Extract the [X, Y] coordinate from the center of the cell holding the provided text.  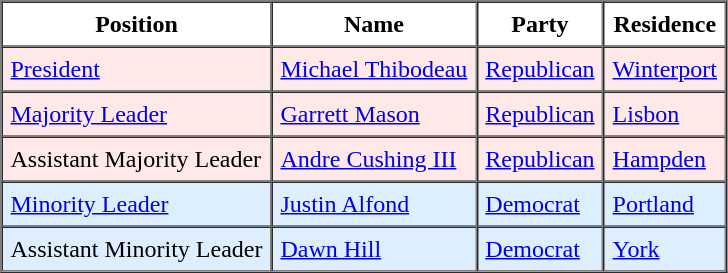
Justin Alfond [374, 204]
Residence [665, 24]
Andre Cushing III [374, 158]
Assistant Majority Leader [137, 158]
Party [540, 24]
Position [137, 24]
Minority Leader [137, 204]
Portland [665, 204]
Lisbon [665, 114]
Name [374, 24]
Winterport [665, 68]
Garrett Mason [374, 114]
President [137, 68]
Michael Thibodeau [374, 68]
Dawn Hill [374, 248]
Assistant Minority Leader [137, 248]
Hampden [665, 158]
York [665, 248]
Majority Leader [137, 114]
